Detect which cell encompasses the target text, then output its (X, Y) center coordinate. 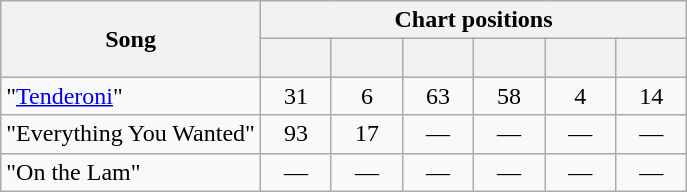
4 (580, 96)
17 (366, 134)
6 (366, 96)
14 (652, 96)
Chart positions (473, 20)
93 (296, 134)
Song (131, 39)
"On the Lam" (131, 172)
58 (510, 96)
"Everything You Wanted" (131, 134)
"Tenderoni" (131, 96)
31 (296, 96)
63 (438, 96)
